Locate the cell with the specified text and output its [x, y] center coordinate. 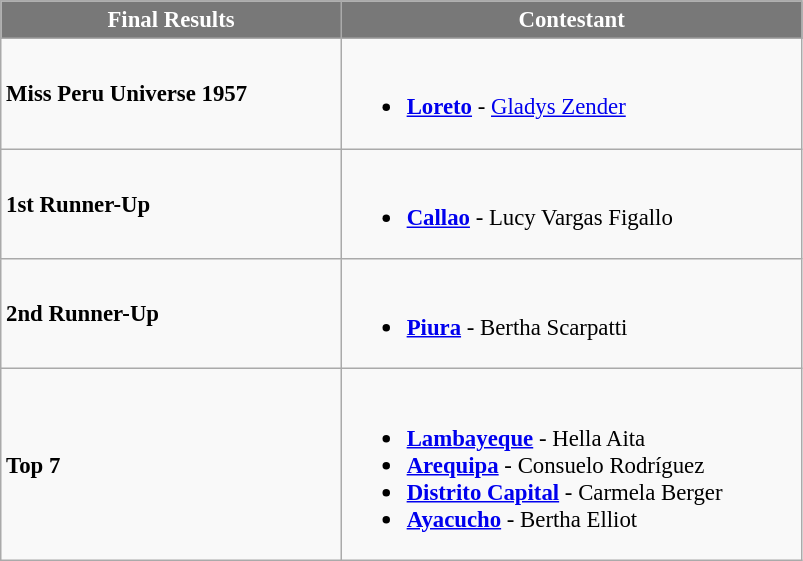
Loreto - Gladys Zender [572, 94]
Piura - Bertha Scarpatti [572, 314]
2nd Runner-Up [172, 314]
Contestant [572, 20]
Top 7 [172, 464]
Final Results [172, 20]
Lambayeque - Hella Aita Arequipa - Consuelo Rodríguez Distrito Capital - Carmela Berger Ayacucho - Bertha Elliot [572, 464]
Miss Peru Universe 1957 [172, 94]
Callao - Lucy Vargas Figallo [572, 204]
1st Runner-Up [172, 204]
